Return (x, y) of the center of cell containing provided text 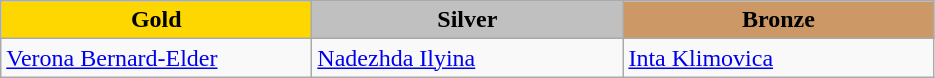
Silver (468, 20)
Nadezhda Ilyina (468, 58)
Gold (156, 20)
Bronze (778, 20)
Inta Klimovica (778, 58)
Verona Bernard-Elder (156, 58)
